Detect which cell encompasses the target text, then output its [x, y] center coordinate. 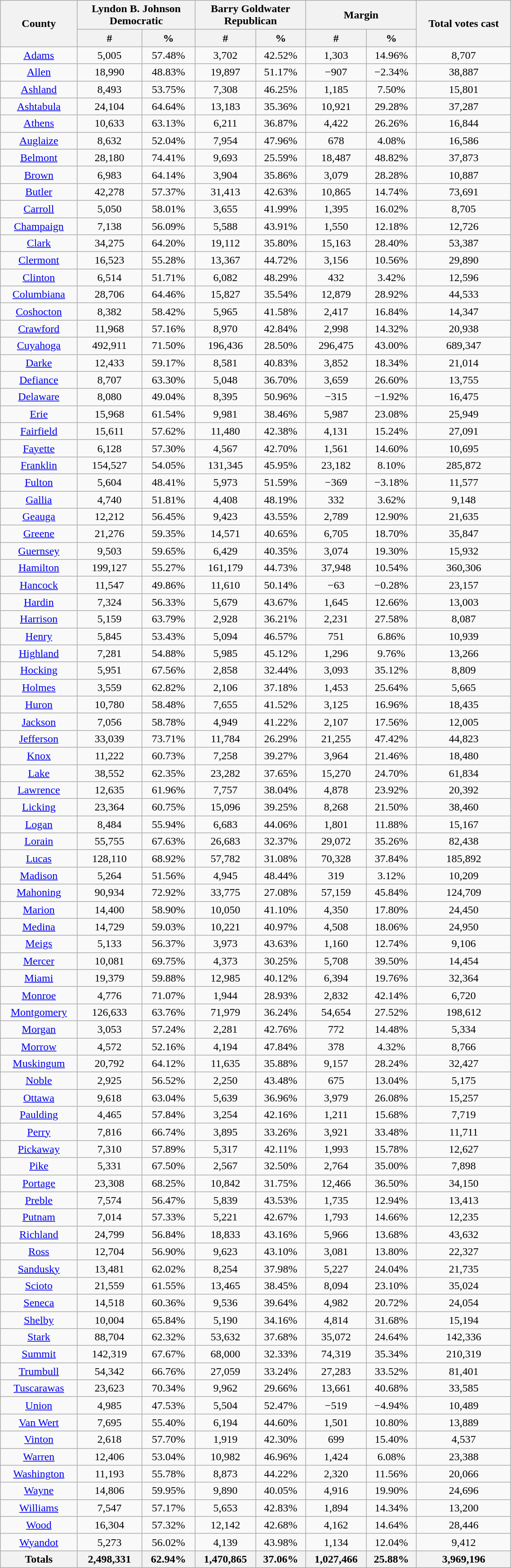
15.68% [391, 1115]
8,382 [110, 312]
53.43% [168, 636]
15,194 [464, 1320]
23.10% [391, 1286]
11,635 [225, 1064]
Delaware [39, 397]
50.14% [281, 585]
35.34% [391, 1354]
57.62% [168, 431]
Clark [39, 243]
34.16% [281, 1320]
42.14% [391, 995]
9,981 [225, 414]
6,394 [336, 978]
10,004 [110, 1320]
9,106 [464, 944]
Pike [39, 1166]
7,138 [110, 226]
57.17% [168, 1508]
Miami [39, 978]
8,080 [110, 397]
49.86% [168, 585]
Montgomery [39, 1012]
4,131 [336, 431]
Jefferson [39, 739]
23,182 [336, 465]
15,801 [464, 89]
44.72% [281, 260]
2,567 [225, 1166]
37.18% [281, 687]
36.96% [281, 1098]
57.89% [168, 1149]
56.37% [168, 944]
72.92% [168, 893]
54,342 [110, 1371]
1,561 [336, 448]
5,050 [110, 209]
5,951 [110, 670]
53.75% [168, 89]
Stark [39, 1337]
13,367 [225, 260]
21,255 [336, 739]
5,639 [225, 1098]
9,693 [225, 158]
11.88% [391, 824]
43.48% [281, 1081]
6,514 [110, 277]
4,982 [336, 1303]
44,533 [464, 295]
Logan [39, 824]
57.16% [168, 329]
12,212 [110, 517]
36.21% [281, 619]
3,979 [336, 1098]
7,547 [110, 1508]
13,481 [110, 1268]
33.26% [281, 1132]
13,661 [336, 1388]
7,324 [110, 602]
7,719 [464, 1115]
21.50% [391, 807]
56.47% [168, 1200]
Vinton [39, 1440]
2,281 [225, 1029]
2,789 [336, 517]
1,424 [336, 1457]
64.20% [168, 243]
60.36% [168, 1303]
9,623 [225, 1251]
5,987 [336, 414]
46.25% [281, 89]
35.54% [281, 295]
751 [336, 636]
57.37% [168, 192]
Knox [39, 756]
7,655 [225, 705]
55,755 [110, 841]
7,014 [110, 1217]
15,968 [110, 414]
Darke [39, 363]
33.52% [391, 1371]
Barry GoldwaterRepublican [250, 15]
210,319 [464, 1354]
4,878 [336, 790]
12.04% [391, 1542]
Fairfield [39, 431]
18,480 [464, 756]
42.67% [281, 1217]
2,858 [225, 670]
1,550 [336, 226]
20,066 [464, 1474]
62.35% [168, 773]
Washington [39, 1474]
32,364 [464, 978]
66.76% [168, 1371]
Lawrence [39, 790]
1,993 [336, 1149]
Carroll [39, 209]
185,892 [464, 859]
33,585 [464, 1388]
3,081 [336, 1251]
57.30% [168, 448]
6,194 [225, 1423]
Wyandot [39, 1542]
9,423 [225, 517]
24,696 [464, 1491]
5,604 [110, 482]
10,695 [464, 448]
−519 [336, 1405]
10,209 [464, 876]
8,254 [225, 1268]
1,801 [336, 824]
54.88% [168, 653]
8,873 [225, 1474]
60.75% [168, 807]
8,094 [336, 1286]
12,985 [225, 978]
3,904 [225, 175]
32.44% [281, 670]
40.83% [281, 363]
3,655 [225, 209]
58.48% [168, 705]
2,498,331 [110, 1559]
39.27% [281, 756]
66.74% [168, 1132]
5,227 [336, 1268]
1,894 [336, 1508]
13,200 [464, 1508]
74,319 [336, 1354]
33,775 [225, 893]
Van Wert [39, 1423]
44.73% [281, 568]
82,438 [464, 841]
10,865 [336, 192]
8,087 [464, 619]
38.45% [281, 1286]
18,833 [225, 1234]
5,159 [110, 619]
5,317 [225, 1149]
154,527 [110, 465]
Brown [39, 175]
Warren [39, 1457]
27.52% [391, 1012]
65.84% [168, 1320]
31,413 [225, 192]
678 [336, 141]
25.88% [391, 1559]
9,890 [225, 1491]
16,586 [464, 141]
1,793 [336, 1217]
2,928 [225, 619]
28.93% [281, 995]
2,231 [336, 619]
56.33% [168, 602]
5,094 [225, 636]
46.96% [281, 1457]
74.41% [168, 158]
24,054 [464, 1303]
36.50% [391, 1183]
42.38% [281, 431]
−1.92% [391, 397]
42.63% [281, 192]
43.53% [281, 1200]
42.83% [281, 1508]
5,048 [225, 380]
42.76% [281, 1029]
32.33% [281, 1354]
62.94% [168, 1559]
43.91% [281, 226]
16.96% [391, 705]
3.12% [391, 876]
57,782 [225, 859]
42.84% [281, 329]
10,633 [110, 123]
13,465 [225, 1286]
5,588 [225, 226]
16,523 [110, 260]
62.82% [168, 687]
26.08% [391, 1098]
12,005 [464, 722]
1,944 [225, 995]
1,735 [336, 1200]
51.81% [168, 500]
14.48% [391, 1029]
10,081 [110, 961]
14.74% [391, 192]
71,979 [225, 1012]
7,310 [110, 1149]
9.76% [391, 653]
12.74% [391, 944]
699 [336, 1440]
5,273 [110, 1542]
9,157 [336, 1064]
48.19% [281, 500]
38,460 [464, 807]
19.90% [391, 1491]
63.04% [168, 1098]
31.68% [391, 1320]
2,417 [336, 312]
10,842 [225, 1183]
4.08% [391, 141]
675 [336, 1081]
12,142 [225, 1525]
14.32% [391, 329]
1,919 [225, 1440]
44.60% [281, 1423]
360,306 [464, 568]
4,567 [225, 448]
18.70% [391, 534]
44.22% [281, 1474]
14.96% [391, 55]
34,275 [110, 243]
7,816 [110, 1132]
21,014 [464, 363]
19.30% [391, 551]
35.36% [281, 106]
12.90% [391, 517]
10,921 [336, 106]
332 [336, 500]
37.65% [281, 773]
43.16% [281, 1234]
14,454 [464, 961]
51.17% [281, 72]
1,160 [336, 944]
16,475 [464, 397]
40.12% [281, 978]
1,027,466 [336, 1559]
2,250 [225, 1081]
3,895 [225, 1132]
56.52% [168, 1081]
32,427 [464, 1064]
3,074 [336, 551]
35.86% [281, 175]
2,764 [336, 1166]
1,211 [336, 1115]
Madison [39, 876]
70.34% [168, 1388]
Muskingum [39, 1064]
11,711 [464, 1132]
12.66% [391, 602]
29,072 [336, 841]
63.30% [168, 380]
8,268 [336, 807]
Paulding [39, 1115]
5,221 [225, 1217]
30.25% [281, 961]
57.33% [168, 1217]
Marion [39, 910]
59.88% [168, 978]
9,148 [464, 500]
5,504 [225, 1405]
48.29% [281, 277]
28,706 [110, 295]
21,635 [464, 517]
4,508 [336, 927]
47.96% [281, 141]
4,916 [336, 1491]
Lake [39, 773]
5,966 [336, 1234]
3,659 [336, 380]
38.46% [281, 414]
Morgan [39, 1029]
142,336 [464, 1337]
196,436 [225, 346]
40.97% [281, 927]
Cuyahoga [39, 346]
38,552 [110, 773]
13,266 [464, 653]
28.28% [391, 175]
7,308 [225, 89]
17.80% [391, 910]
161,179 [225, 568]
15,611 [110, 431]
24.04% [391, 1268]
37.68% [281, 1337]
40.65% [281, 534]
Pickaway [39, 1149]
5,133 [110, 944]
4,373 [225, 961]
37,873 [464, 158]
3,079 [336, 175]
Greene [39, 534]
6,211 [225, 123]
Summit [39, 1354]
9,962 [225, 1388]
7,281 [110, 653]
53,632 [225, 1337]
19,897 [225, 72]
16.02% [391, 209]
4,422 [336, 123]
47.53% [168, 1405]
13.80% [391, 1251]
7,056 [110, 722]
13,183 [225, 106]
Perry [39, 1132]
38.04% [281, 790]
57.70% [168, 1440]
33.24% [281, 1371]
15,932 [464, 551]
3,852 [336, 363]
41.99% [281, 209]
26.26% [391, 123]
37.98% [281, 1268]
15,167 [464, 824]
285,872 [464, 465]
54.05% [168, 465]
61,834 [464, 773]
3,964 [336, 756]
4,776 [110, 995]
37,287 [464, 106]
62.32% [168, 1337]
28.50% [281, 346]
20,938 [464, 329]
−2.34% [391, 72]
19.76% [391, 978]
35.26% [391, 841]
Portage [39, 1183]
58.42% [168, 312]
Harrison [39, 619]
48.44% [281, 876]
Guernsey [39, 551]
12.94% [391, 1200]
41.52% [281, 705]
12,406 [110, 1457]
57.48% [168, 55]
Fulton [39, 482]
Sandusky [39, 1268]
1,470,865 [225, 1559]
11,968 [110, 329]
10,489 [464, 1405]
42.30% [281, 1440]
4.32% [391, 1047]
12,704 [110, 1251]
3,921 [336, 1132]
Mercer [39, 961]
Williams [39, 1508]
35.88% [281, 1064]
8,632 [110, 141]
9,412 [464, 1542]
35.80% [281, 243]
1,303 [336, 55]
23,623 [110, 1388]
34,150 [464, 1183]
1,134 [336, 1542]
1,185 [336, 89]
57.24% [168, 1029]
43.10% [281, 1251]
1,395 [336, 209]
12,627 [464, 1149]
13.68% [391, 1234]
42.70% [281, 448]
68,000 [225, 1354]
2,320 [336, 1474]
319 [336, 876]
61.96% [168, 790]
Huron [39, 705]
24,104 [110, 106]
41.10% [281, 910]
55.27% [168, 568]
49.04% [168, 397]
4,740 [110, 500]
124,709 [464, 893]
Richland [39, 1234]
23,364 [110, 807]
5,665 [464, 687]
19,379 [110, 978]
18.06% [391, 927]
3,973 [225, 944]
7,695 [110, 1423]
Clermont [39, 260]
2,925 [110, 1081]
7,898 [464, 1166]
9,503 [110, 551]
11,784 [225, 739]
68.25% [168, 1183]
21,735 [464, 1268]
24,950 [464, 927]
26.60% [391, 380]
Hocking [39, 670]
61.55% [168, 1286]
31.75% [281, 1183]
35.12% [391, 670]
11,480 [225, 431]
11,222 [110, 756]
2,998 [336, 329]
52.16% [168, 1047]
689,347 [464, 346]
13,003 [464, 602]
4,194 [225, 1047]
41.58% [281, 312]
10,939 [464, 636]
6,683 [225, 824]
6,128 [110, 448]
5,175 [464, 1081]
44.06% [281, 824]
18.34% [391, 363]
11,547 [110, 585]
60.73% [168, 756]
54,654 [336, 1012]
63.79% [168, 619]
16,844 [464, 123]
3,093 [336, 670]
29.66% [281, 1388]
8,581 [225, 363]
53,387 [464, 243]
4,537 [464, 1440]
10,050 [225, 910]
5,264 [110, 876]
5,839 [225, 1200]
40.68% [391, 1388]
Union [39, 1405]
6,720 [464, 995]
69.75% [168, 961]
15.78% [391, 1149]
17.56% [391, 722]
11,577 [464, 482]
15,163 [336, 243]
5,190 [225, 1320]
Butler [39, 192]
68.92% [168, 859]
Totals [39, 1559]
14.64% [391, 1525]
12,635 [110, 790]
52.04% [168, 141]
−907 [336, 72]
13,889 [464, 1423]
Franklin [39, 465]
26,683 [225, 841]
Margin [361, 15]
42,278 [110, 192]
67.50% [168, 1166]
Geauga [39, 517]
2,106 [225, 687]
56.45% [168, 517]
90,934 [110, 893]
43.55% [281, 517]
2,618 [110, 1440]
Meigs [39, 944]
58.78% [168, 722]
Ottawa [39, 1098]
10,780 [110, 705]
15,270 [336, 773]
14,400 [110, 910]
22,327 [464, 1251]
71.07% [168, 995]
37.84% [391, 859]
59.65% [168, 551]
Ross [39, 1251]
16.84% [391, 312]
51.56% [168, 876]
3,559 [110, 687]
45.95% [281, 465]
Fayette [39, 448]
−369 [336, 482]
8,970 [225, 329]
38,887 [464, 72]
12,433 [110, 363]
128,110 [110, 859]
42.11% [281, 1149]
8,766 [464, 1047]
57.84% [168, 1115]
36.87% [281, 123]
58.90% [168, 910]
Wayne [39, 1491]
37,948 [336, 568]
126,633 [110, 1012]
27,283 [336, 1371]
57.32% [168, 1525]
35,847 [464, 534]
53.04% [168, 1457]
4,985 [110, 1405]
48.83% [168, 72]
Medina [39, 927]
Lucas [39, 859]
24,450 [464, 910]
6.08% [391, 1457]
Shelby [39, 1320]
Coshocton [39, 312]
4,949 [225, 722]
52.47% [281, 1405]
9,536 [225, 1303]
63.76% [168, 1012]
Crawford [39, 329]
43.67% [281, 602]
64.46% [168, 295]
5,845 [110, 636]
28.24% [391, 1064]
46.57% [281, 636]
5,985 [225, 653]
8,809 [464, 670]
4,408 [225, 500]
−4.94% [391, 1405]
39.50% [391, 961]
8.10% [391, 465]
15,096 [225, 807]
20,792 [110, 1064]
24,799 [110, 1234]
4,572 [110, 1047]
73,691 [464, 192]
Seneca [39, 1303]
64.14% [168, 175]
Auglaize [39, 141]
3,125 [336, 705]
Holmes [39, 687]
42.52% [281, 55]
64.64% [168, 106]
21.46% [391, 756]
14,518 [110, 1303]
51.59% [281, 482]
4,350 [336, 910]
36.24% [281, 1012]
42.68% [281, 1525]
8,705 [464, 209]
81,401 [464, 1371]
Defiance [39, 380]
3,053 [110, 1029]
Athens [39, 123]
56.90% [168, 1251]
1,501 [336, 1423]
55.78% [168, 1474]
Jackson [39, 722]
21,276 [110, 534]
18,990 [110, 72]
56.02% [168, 1542]
198,612 [464, 1012]
11.56% [391, 1474]
47.42% [391, 739]
13.04% [391, 1081]
Hancock [39, 585]
32.37% [281, 841]
43.98% [281, 1542]
50.96% [281, 397]
432 [336, 277]
8,493 [110, 89]
13,755 [464, 380]
Tuscarawas [39, 1388]
County [39, 23]
6.86% [391, 636]
39.25% [281, 807]
Preble [39, 1200]
51.71% [168, 277]
55.28% [168, 260]
4,139 [225, 1542]
−0.28% [391, 585]
35.00% [391, 1166]
3,702 [225, 55]
43.63% [281, 944]
Allen [39, 72]
1,453 [336, 687]
7,258 [225, 756]
5,965 [225, 312]
5,708 [336, 961]
28.40% [391, 243]
25.64% [391, 687]
23,308 [110, 1183]
59.03% [168, 927]
7,574 [110, 1200]
14.34% [391, 1508]
2,107 [336, 722]
24.64% [391, 1337]
Morrow [39, 1047]
5,973 [225, 482]
15,257 [464, 1098]
Adams [39, 55]
67.56% [168, 670]
27,091 [464, 431]
55.40% [168, 1423]
5,005 [110, 55]
42.16% [281, 1115]
Mahoning [39, 893]
23,282 [225, 773]
41.22% [281, 722]
43.00% [391, 346]
5,334 [464, 1029]
27.58% [391, 619]
19,112 [225, 243]
21,559 [110, 1286]
40.35% [281, 551]
8,395 [225, 397]
7.50% [391, 89]
56.84% [168, 1234]
31.08% [281, 859]
Putnam [39, 1217]
28,446 [464, 1525]
29.28% [391, 106]
772 [336, 1029]
Ashtabula [39, 106]
61.54% [168, 414]
63.13% [168, 123]
Henry [39, 636]
26.29% [281, 739]
6,983 [110, 175]
3,156 [336, 260]
Columbiana [39, 295]
25,949 [464, 414]
36.70% [281, 380]
10,982 [225, 1457]
70,328 [336, 859]
18,435 [464, 705]
14.60% [391, 448]
47.84% [281, 1047]
45.84% [391, 893]
11,193 [110, 1474]
Belmont [39, 158]
12,726 [464, 226]
14,806 [110, 1491]
Hamilton [39, 568]
7,757 [225, 790]
64.12% [168, 1064]
12,235 [464, 1217]
131,345 [225, 465]
15.24% [391, 431]
492,911 [110, 346]
6,082 [225, 277]
Highland [39, 653]
Lorain [39, 841]
23,157 [464, 585]
56.09% [168, 226]
67.63% [168, 841]
18,487 [336, 158]
12.18% [391, 226]
27,059 [225, 1371]
5,331 [110, 1166]
Noble [39, 1081]
4,945 [225, 876]
15.40% [391, 1440]
Erie [39, 414]
14,571 [225, 534]
8,484 [110, 824]
20.72% [391, 1303]
15,827 [225, 295]
44,823 [464, 739]
24.70% [391, 773]
Ashland [39, 89]
5,679 [225, 602]
4,814 [336, 1320]
3.42% [391, 277]
23,388 [464, 1457]
3,969,196 [464, 1559]
27.08% [281, 893]
45.12% [281, 653]
23.08% [391, 414]
Trumbull [39, 1371]
71.50% [168, 346]
6,705 [336, 534]
4,162 [336, 1525]
16,304 [110, 1525]
67.67% [168, 1354]
58.01% [168, 209]
10.80% [391, 1423]
12,596 [464, 277]
29,890 [464, 260]
6,429 [225, 551]
11,610 [225, 585]
378 [336, 1047]
59.95% [168, 1491]
55.94% [168, 824]
10.54% [391, 568]
57,159 [336, 893]
48.82% [391, 158]
199,127 [110, 568]
1,296 [336, 653]
12,879 [336, 295]
35,072 [336, 1337]
Wood [39, 1525]
3,254 [225, 1115]
40.05% [281, 1491]
43,632 [464, 1234]
37.06% [281, 1559]
Gallia [39, 500]
10,887 [464, 175]
12,466 [336, 1183]
14.66% [391, 1217]
4,465 [110, 1115]
Licking [39, 807]
−315 [336, 397]
59.17% [168, 363]
23.92% [391, 790]
28.92% [391, 295]
Lyndon B. JohnsonDemocratic [136, 15]
142,319 [110, 1354]
9,618 [110, 1098]
33.48% [391, 1132]
Clinton [39, 277]
88,704 [110, 1337]
73.71% [168, 739]
59.35% [168, 534]
Scioto [39, 1286]
296,475 [336, 346]
10.56% [391, 260]
28,180 [110, 158]
5,653 [225, 1508]
13,413 [464, 1200]
35,024 [464, 1286]
62.02% [168, 1268]
Hardin [39, 602]
−63 [336, 585]
2,832 [336, 995]
25.59% [281, 158]
Champaign [39, 226]
33,039 [110, 739]
3.62% [391, 500]
48.41% [168, 482]
1,645 [336, 602]
Total votes cast [464, 23]
−3.18% [391, 482]
Monroe [39, 995]
39.64% [281, 1303]
14,347 [464, 312]
20,392 [464, 790]
32.50% [281, 1166]
14,729 [110, 927]
7,954 [225, 141]
10,221 [225, 927]
